Return [x, y] of the center of cell containing provided text 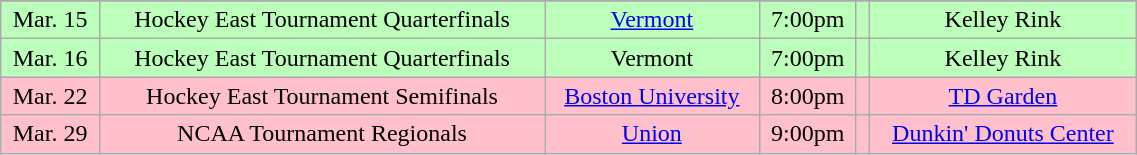
Mar. 22 [50, 96]
TD Garden [1003, 96]
Mar. 16 [50, 58]
Union [652, 134]
Dunkin' Donuts Center [1003, 134]
Hockey East Tournament Semifinals [322, 96]
Mar. 29 [50, 134]
8:00pm [808, 96]
NCAA Tournament Regionals [322, 134]
Boston University [652, 96]
9:00pm [808, 134]
Mar. 15 [50, 20]
